From the cell containing the given text, extract its center point as [x, y] coordinate. 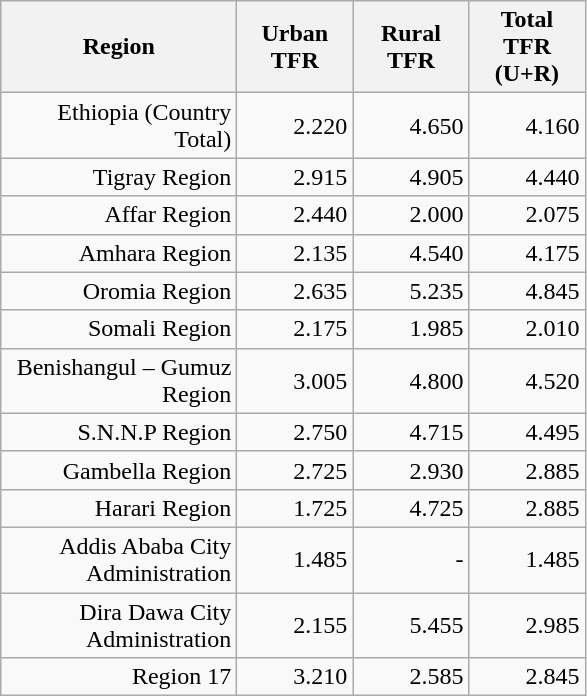
2.135 [295, 253]
4.440 [527, 177]
Gambella Region [119, 470]
Total TFR (U+R) [527, 47]
2.725 [295, 470]
- [411, 560]
Ethiopia (Country Total) [119, 126]
2.000 [411, 215]
Somali Region [119, 329]
4.905 [411, 177]
Rural TFR [411, 47]
2.440 [295, 215]
Tigray Region [119, 177]
2.930 [411, 470]
4.495 [527, 432]
2.010 [527, 329]
S.N.N.P Region [119, 432]
1.985 [411, 329]
4.845 [527, 291]
3.005 [295, 380]
2.175 [295, 329]
Region [119, 47]
Region 17 [119, 677]
4.520 [527, 380]
2.915 [295, 177]
2.585 [411, 677]
2.985 [527, 624]
Amhara Region [119, 253]
4.725 [411, 508]
4.715 [411, 432]
Affar Region [119, 215]
5.235 [411, 291]
2.635 [295, 291]
3.210 [295, 677]
4.160 [527, 126]
Oromia Region [119, 291]
5.455 [411, 624]
2.750 [295, 432]
2.075 [527, 215]
1.725 [295, 508]
4.175 [527, 253]
Urban TFR [295, 47]
4.650 [411, 126]
Addis Ababa City Administration [119, 560]
Benishangul – Gumuz Region [119, 380]
2.155 [295, 624]
Harari Region [119, 508]
Dira Dawa City Administration [119, 624]
2.845 [527, 677]
2.220 [295, 126]
4.800 [411, 380]
4.540 [411, 253]
